Search for the cell housing the specified text and yield its (x, y) center coordinate. 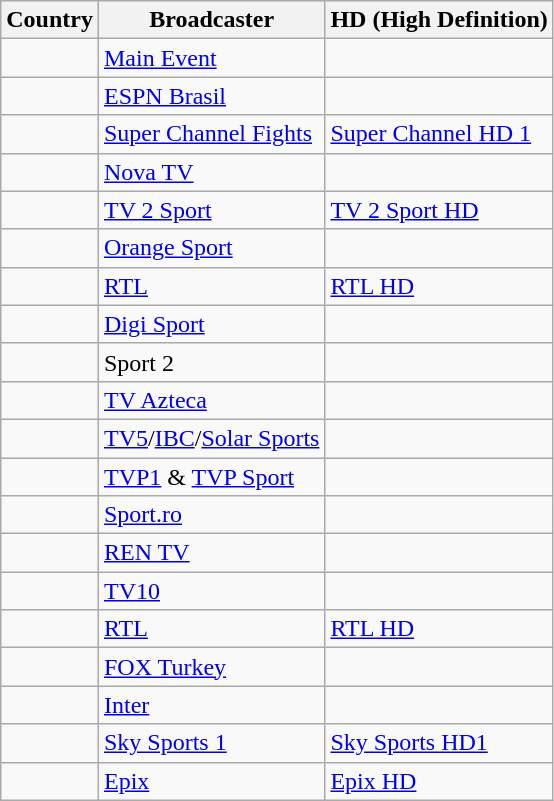
TV Azteca (211, 400)
Sky Sports 1 (211, 743)
Inter (211, 705)
FOX Turkey (211, 667)
ESPN Brasil (211, 96)
REN TV (211, 553)
TV10 (211, 591)
Super Channel HD 1 (439, 134)
Epix (211, 781)
Sport 2 (211, 362)
HD (High Definition) (439, 20)
Country (50, 20)
Broadcaster (211, 20)
Super Channel Fights (211, 134)
Epix HD (439, 781)
TV5/IBC/Solar Sports (211, 438)
TV 2 Sport (211, 210)
TV 2 Sport HD (439, 210)
Sky Sports HD1 (439, 743)
Sport.ro (211, 515)
TVP1 & TVP Sport (211, 477)
Orange Sport (211, 248)
Nova TV (211, 172)
Main Event (211, 58)
Digi Sport (211, 324)
